Search for the cell housing the specified text and yield its [x, y] center coordinate. 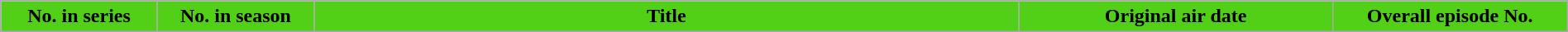
No. in season [235, 16]
Original air date [1176, 16]
No. in series [79, 16]
Title [667, 16]
Overall episode No. [1450, 16]
